Extract the [x, y] coordinate from the center of the cell holding the provided text.  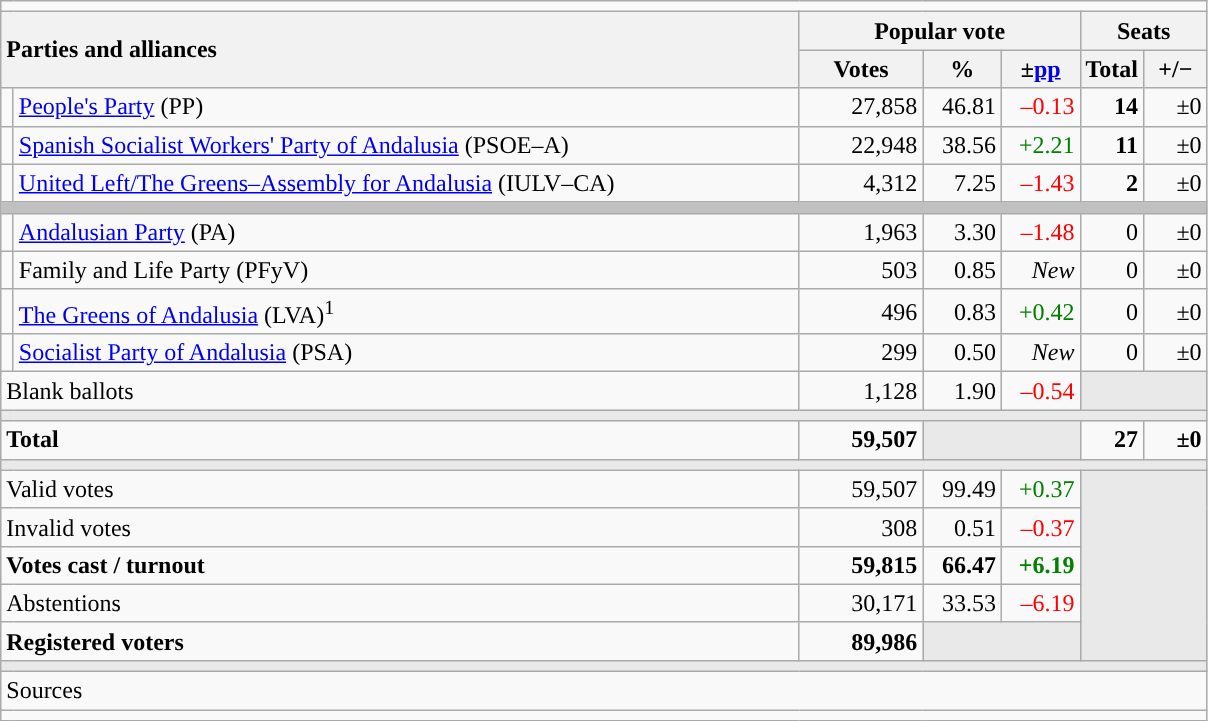
27 [1112, 440]
The Greens of Andalusia (LVA)1 [406, 312]
Sources [604, 691]
±pp [1040, 69]
46.81 [962, 107]
33.53 [962, 603]
99.49 [962, 489]
–0.37 [1040, 527]
0.83 [962, 312]
Andalusian Party (PA) [406, 232]
Registered voters [400, 641]
3.30 [962, 232]
0.50 [962, 353]
Blank ballots [400, 391]
14 [1112, 107]
27,858 [861, 107]
1,128 [861, 391]
89,986 [861, 641]
308 [861, 527]
299 [861, 353]
59,815 [861, 565]
–1.43 [1040, 183]
+6.19 [1040, 565]
0.85 [962, 270]
30,171 [861, 603]
Seats [1144, 31]
38.56 [962, 145]
0.51 [962, 527]
+2.21 [1040, 145]
–0.54 [1040, 391]
–1.48 [1040, 232]
–0.13 [1040, 107]
Votes [861, 69]
Valid votes [400, 489]
Socialist Party of Andalusia (PSA) [406, 353]
Abstentions [400, 603]
1.90 [962, 391]
+/− [1176, 69]
22,948 [861, 145]
Popular vote [940, 31]
Invalid votes [400, 527]
Spanish Socialist Workers' Party of Andalusia (PSOE–A) [406, 145]
496 [861, 312]
11 [1112, 145]
–6.19 [1040, 603]
Votes cast / turnout [400, 565]
7.25 [962, 183]
1,963 [861, 232]
66.47 [962, 565]
People's Party (PP) [406, 107]
Parties and alliances [400, 50]
+0.42 [1040, 312]
503 [861, 270]
+0.37 [1040, 489]
United Left/The Greens–Assembly for Andalusia (IULV–CA) [406, 183]
4,312 [861, 183]
% [962, 69]
2 [1112, 183]
Family and Life Party (PFyV) [406, 270]
